Output the (X, Y) coordinate of the center of the cell containing the given text.  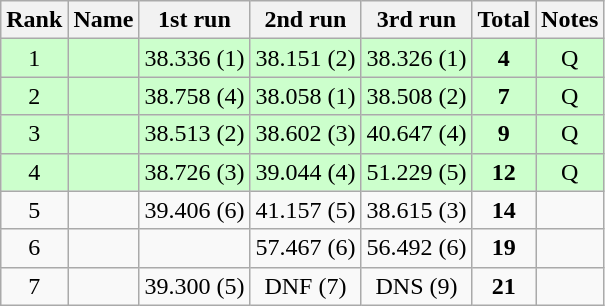
2nd run (306, 20)
56.492 (6) (416, 248)
Rank (34, 20)
51.229 (5) (416, 172)
40.647 (4) (416, 134)
3rd run (416, 20)
Notes (570, 20)
38.758 (4) (194, 96)
DNF (7) (306, 286)
38.602 (3) (306, 134)
Name (104, 20)
38.326 (1) (416, 58)
6 (34, 248)
21 (504, 286)
12 (504, 172)
38.513 (2) (194, 134)
39.300 (5) (194, 286)
1 (34, 58)
38.151 (2) (306, 58)
38.058 (1) (306, 96)
38.615 (3) (416, 210)
39.406 (6) (194, 210)
Total (504, 20)
39.044 (4) (306, 172)
38.726 (3) (194, 172)
9 (504, 134)
14 (504, 210)
2 (34, 96)
19 (504, 248)
57.467 (6) (306, 248)
38.508 (2) (416, 96)
3 (34, 134)
1st run (194, 20)
DNS (9) (416, 286)
38.336 (1) (194, 58)
5 (34, 210)
41.157 (5) (306, 210)
